Extract the (x, y) coordinate from the center of the cell holding the provided text.  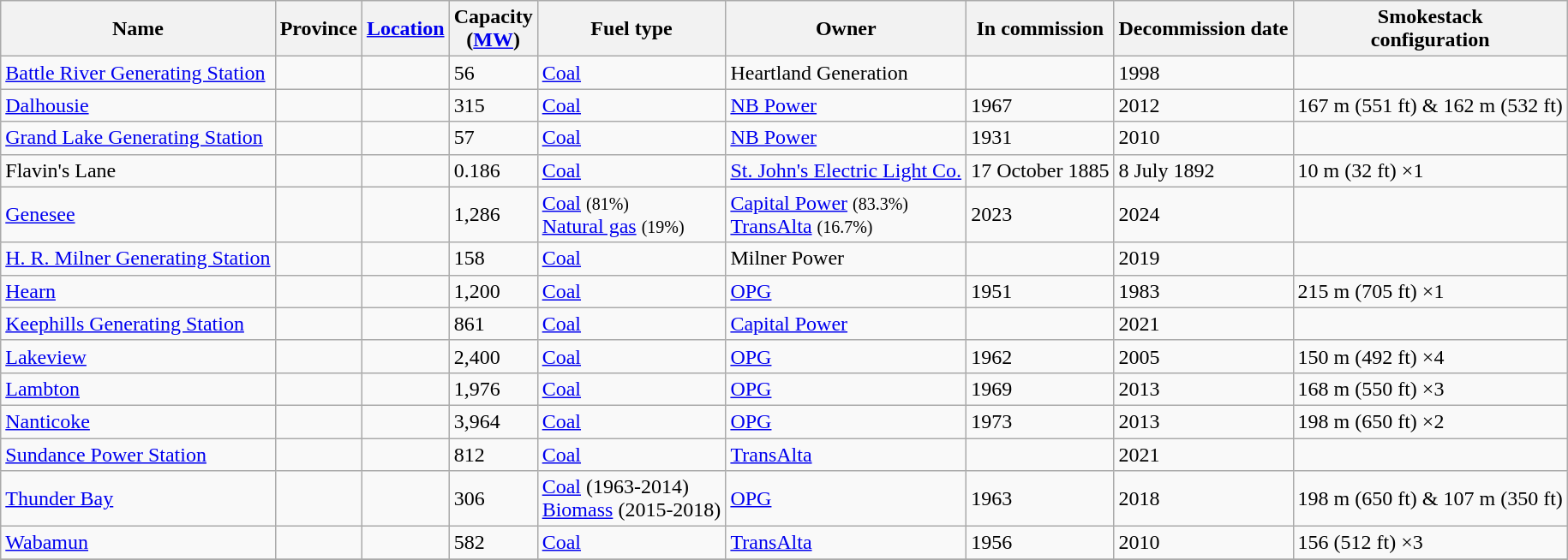
Nanticoke (138, 421)
St. John's Electric Light Co. (847, 170)
150 m (492 ft) ×4 (1430, 356)
1962 (1040, 356)
Coal (81%)Natural gas (19%) (631, 214)
56 (494, 73)
1,286 (494, 214)
Location (405, 29)
167 m (551 ft) & 162 m (532 ft) (1430, 105)
306 (494, 498)
2018 (1203, 498)
Heartland Generation (847, 73)
1,200 (494, 291)
1969 (1040, 389)
215 m (705 ft) ×1 (1430, 291)
2024 (1203, 214)
198 m (650 ft) & 107 m (350 ft) (1430, 498)
Dalhousie (138, 105)
Province (319, 29)
2019 (1203, 259)
Name (138, 29)
2012 (1203, 105)
Hearn (138, 291)
Wabamun (138, 543)
Decommission date (1203, 29)
Lakeview (138, 356)
H. R. Milner Generating Station (138, 259)
57 (494, 138)
1998 (1203, 73)
1951 (1040, 291)
In commission (1040, 29)
Grand Lake Generating Station (138, 138)
Capital Power (83.3%)TransAlta (16.7%) (847, 214)
812 (494, 455)
3,964 (494, 421)
861 (494, 324)
168 m (550 ft) ×3 (1430, 389)
Capital Power (847, 324)
Battle River Generating Station (138, 73)
Coal (1963-2014)Biomass (2015-2018) (631, 498)
Lambton (138, 389)
Sundance Power Station (138, 455)
582 (494, 543)
198 m (650 ft) ×2 (1430, 421)
1967 (1040, 105)
Flavin's Lane (138, 170)
2005 (1203, 356)
156 (512 ft) ×3 (1430, 543)
2,400 (494, 356)
0.186 (494, 170)
8 July 1892 (1203, 170)
1983 (1203, 291)
Capacity(MW) (494, 29)
158 (494, 259)
1963 (1040, 498)
17 October 1885 (1040, 170)
Keephills Generating Station (138, 324)
Smokestackconfiguration (1430, 29)
10 m (32 ft) ×1 (1430, 170)
Thunder Bay (138, 498)
Owner (847, 29)
Milner Power (847, 259)
2023 (1040, 214)
1973 (1040, 421)
1931 (1040, 138)
1956 (1040, 543)
Fuel type (631, 29)
1,976 (494, 389)
315 (494, 105)
Genesee (138, 214)
